Pinpoint the cell where the given text exists, returning its (x, y) midpoint coordinate. 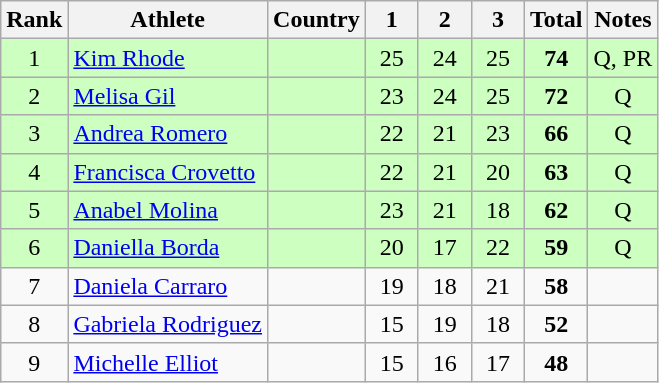
48 (556, 362)
Michelle Elliot (168, 362)
8 (34, 324)
66 (556, 134)
74 (556, 58)
Notes (623, 20)
Anabel Molina (168, 210)
Q, PR (623, 58)
58 (556, 286)
Athlete (168, 20)
9 (34, 362)
4 (34, 172)
52 (556, 324)
Gabriela Rodriguez (168, 324)
Rank (34, 20)
Melisa Gil (168, 96)
63 (556, 172)
Kim Rhode (168, 58)
5 (34, 210)
Total (556, 20)
Francisca Crovetto (168, 172)
7 (34, 286)
Andrea Romero (168, 134)
59 (556, 248)
Daniella Borda (168, 248)
16 (444, 362)
Daniela Carraro (168, 286)
72 (556, 96)
Country (317, 20)
62 (556, 210)
6 (34, 248)
